Scan for the cell matching the given text and deliver its [X, Y] coordinate at center. 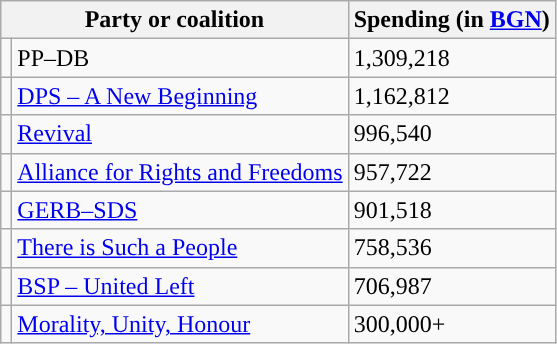
1,309,218 [452, 58]
957,722 [452, 172]
BSP – United Left [180, 286]
DPS – A New Beginning [180, 96]
There is Such a People [180, 248]
300,000+ [452, 324]
996,540 [452, 134]
758,536 [452, 248]
Morality, Unity, Honour [180, 324]
706,987 [452, 286]
Spending (in BGN) [452, 20]
GERB–SDS [180, 210]
1,162,812 [452, 96]
901,518 [452, 210]
Revival [180, 134]
Party or coalition [174, 20]
PP–DB [180, 58]
Alliance for Rights and Freedoms [180, 172]
